Find where the given text appears and provide that cell's center as (X, Y) coordinate. 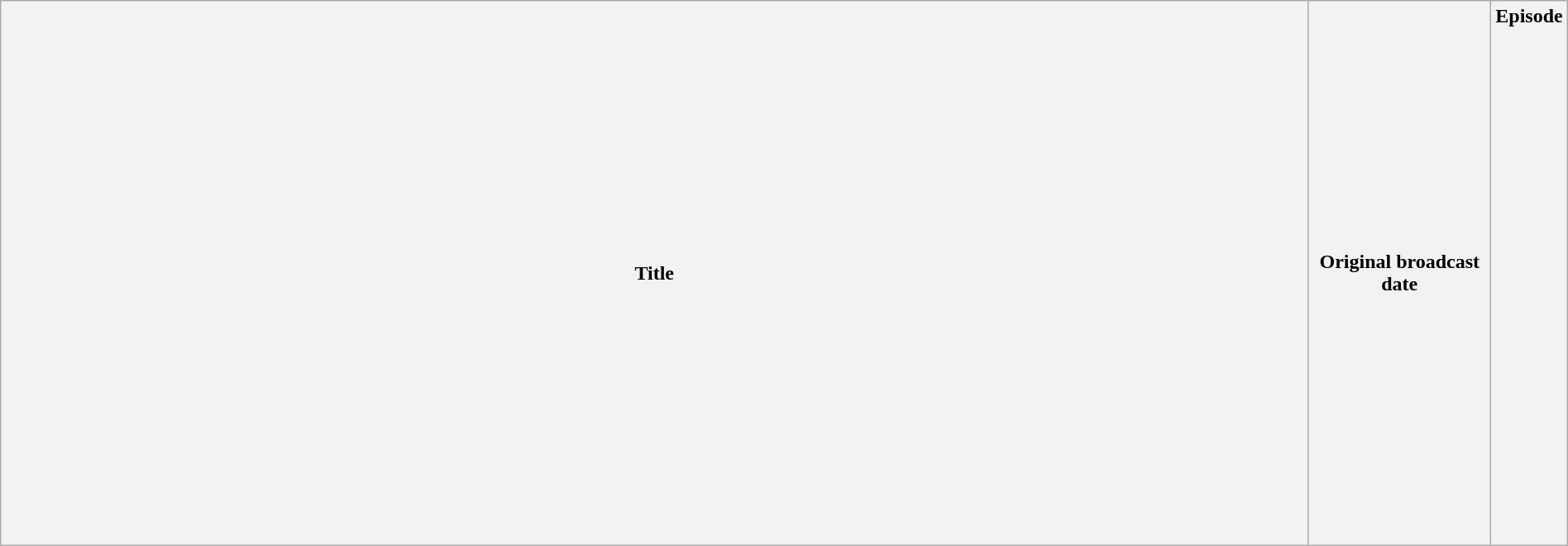
Original broadcast date (1399, 273)
Title (655, 273)
Episode (1529, 273)
